Scan for the cell matching the given text and deliver its [X, Y] coordinate at center. 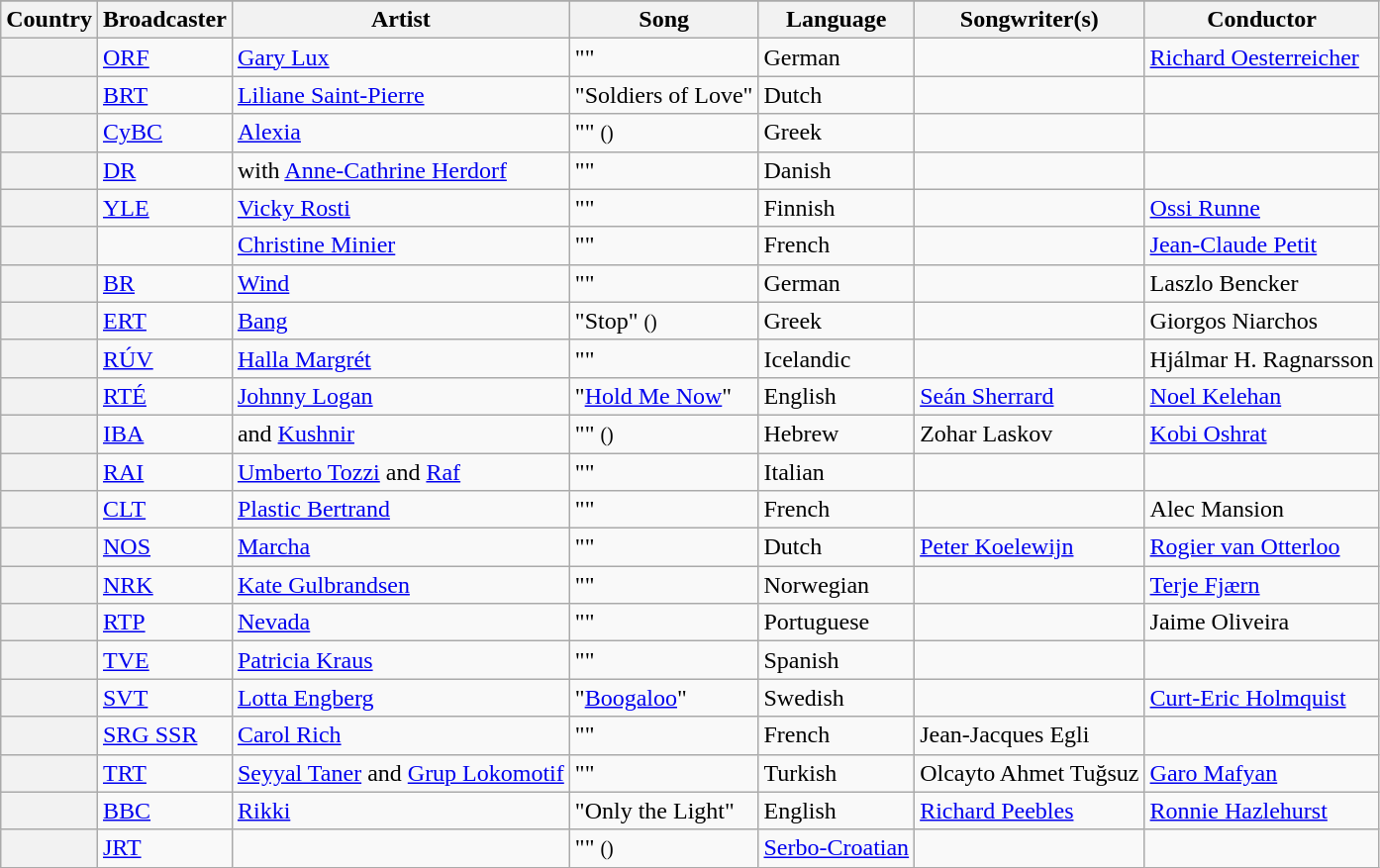
NRK [164, 585]
"Boogaloo" [663, 698]
Terje Fjærn [1261, 585]
Liliane Saint-Pierre [400, 95]
RÚV [164, 358]
Umberto Tozzi and Raf [400, 472]
Song [663, 20]
IBA [164, 434]
RAI [164, 472]
Noel Kelehan [1261, 396]
Richard Peebles [1030, 811]
Rogier van Otterloo [1261, 547]
"Soldiers of Love" [663, 95]
Carol Rich [400, 735]
YLE [164, 208]
Ronnie Hazlehurst [1261, 811]
Rikki [400, 811]
Kate Gulbrandsen [400, 585]
Seyyal Taner and Grup Lokomotif [400, 773]
Portuguese [837, 623]
Giorgos Niarchos [1261, 321]
and Kushnir [400, 434]
RTP [164, 623]
SRG SSR [164, 735]
BRT [164, 95]
Richard Oesterreicher [1261, 57]
ORF [164, 57]
JRT [164, 848]
Ossi Runne [1261, 208]
Kobi Oshrat [1261, 434]
Hjálmar H. Ragnarsson [1261, 358]
Alexia [400, 133]
Turkish [837, 773]
SVT [164, 698]
"Hold Me Now" [663, 396]
Country [49, 20]
Language [837, 20]
Johnny Logan [400, 396]
Halla Margrét [400, 358]
Artist [400, 20]
Danish [837, 170]
Spanish [837, 660]
Wind [400, 283]
Patricia Kraus [400, 660]
Jean-Jacques Egli [1030, 735]
Plastic Bertrand [400, 510]
TRT [164, 773]
ERT [164, 321]
Zohar Laskov [1030, 434]
Jaime Oliveira [1261, 623]
Curt-Eric Holmquist [1261, 698]
Songwriter(s) [1030, 20]
CLT [164, 510]
"Stop" () [663, 321]
CyBC [164, 133]
Conductor [1261, 20]
Bang [400, 321]
DR [164, 170]
Finnish [837, 208]
Icelandic [837, 358]
Garo Mafyan [1261, 773]
Gary Lux [400, 57]
Serbo-Croatian [837, 848]
"Only the Light" [663, 811]
Swedish [837, 698]
Norwegian [837, 585]
Jean-Claude Petit [1261, 245]
Marcha [400, 547]
Christine Minier [400, 245]
with Anne-Cathrine Herdorf [400, 170]
NOS [164, 547]
Olcayto Ahmet Tuğsuz [1030, 773]
Lotta Engberg [400, 698]
BBC [164, 811]
Italian [837, 472]
Alec Mansion [1261, 510]
BR [164, 283]
Vicky Rosti [400, 208]
Seán Sherrard [1030, 396]
Peter Koelewijn [1030, 547]
Broadcaster [164, 20]
RTÉ [164, 396]
Laszlo Bencker [1261, 283]
Nevada [400, 623]
Hebrew [837, 434]
TVE [164, 660]
